Find where the given text appears and provide that cell's center as (x, y) coordinate. 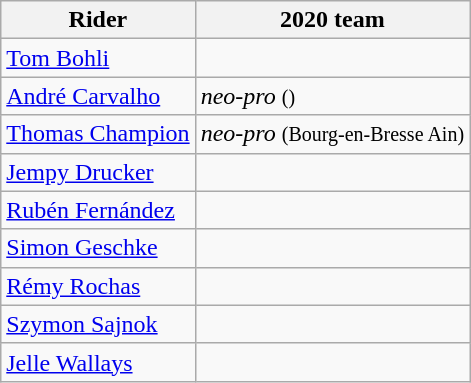
Simon Geschke (98, 248)
Jelle Wallays (98, 362)
Thomas Champion (98, 134)
Tom Bohli (98, 58)
neo-pro (Bourg-en-Bresse Ain) (332, 134)
André Carvalho (98, 96)
2020 team (332, 20)
Rémy Rochas (98, 286)
Rider (98, 20)
Jempy Drucker (98, 172)
Rubén Fernández (98, 210)
Szymon Sajnok (98, 324)
neo-pro () (332, 96)
